Output the [X, Y] coordinate of the center of the cell containing the given text.  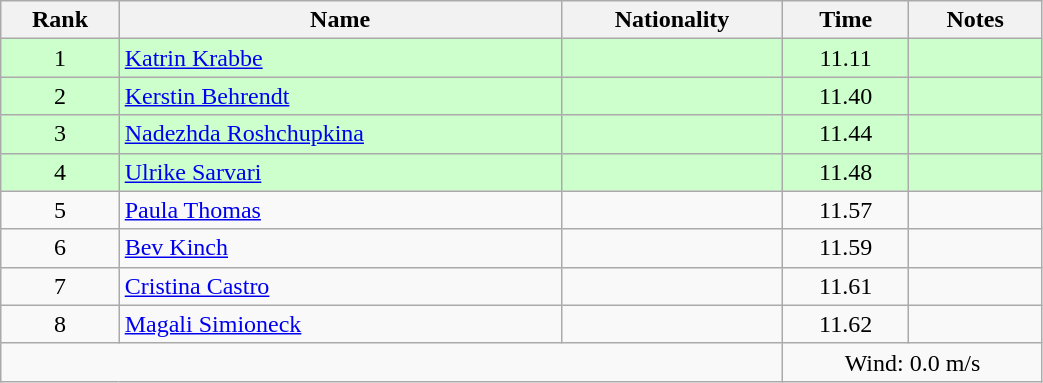
Kerstin Behrendt [340, 96]
Time [846, 20]
Name [340, 20]
Wind: 0.0 m/s [912, 362]
1 [60, 58]
Nadezhda Roshchupkina [340, 134]
Ulrike Sarvari [340, 172]
11.40 [846, 96]
Nationality [672, 20]
7 [60, 286]
11.11 [846, 58]
Cristina Castro [340, 286]
Rank [60, 20]
11.62 [846, 324]
11.44 [846, 134]
8 [60, 324]
4 [60, 172]
11.57 [846, 210]
Katrin Krabbe [340, 58]
Paula Thomas [340, 210]
3 [60, 134]
11.59 [846, 248]
11.61 [846, 286]
Bev Kinch [340, 248]
6 [60, 248]
2 [60, 96]
5 [60, 210]
Magali Simioneck [340, 324]
11.48 [846, 172]
Notes [975, 20]
